Find where the given text appears and provide that cell's center as [X, Y] coordinate. 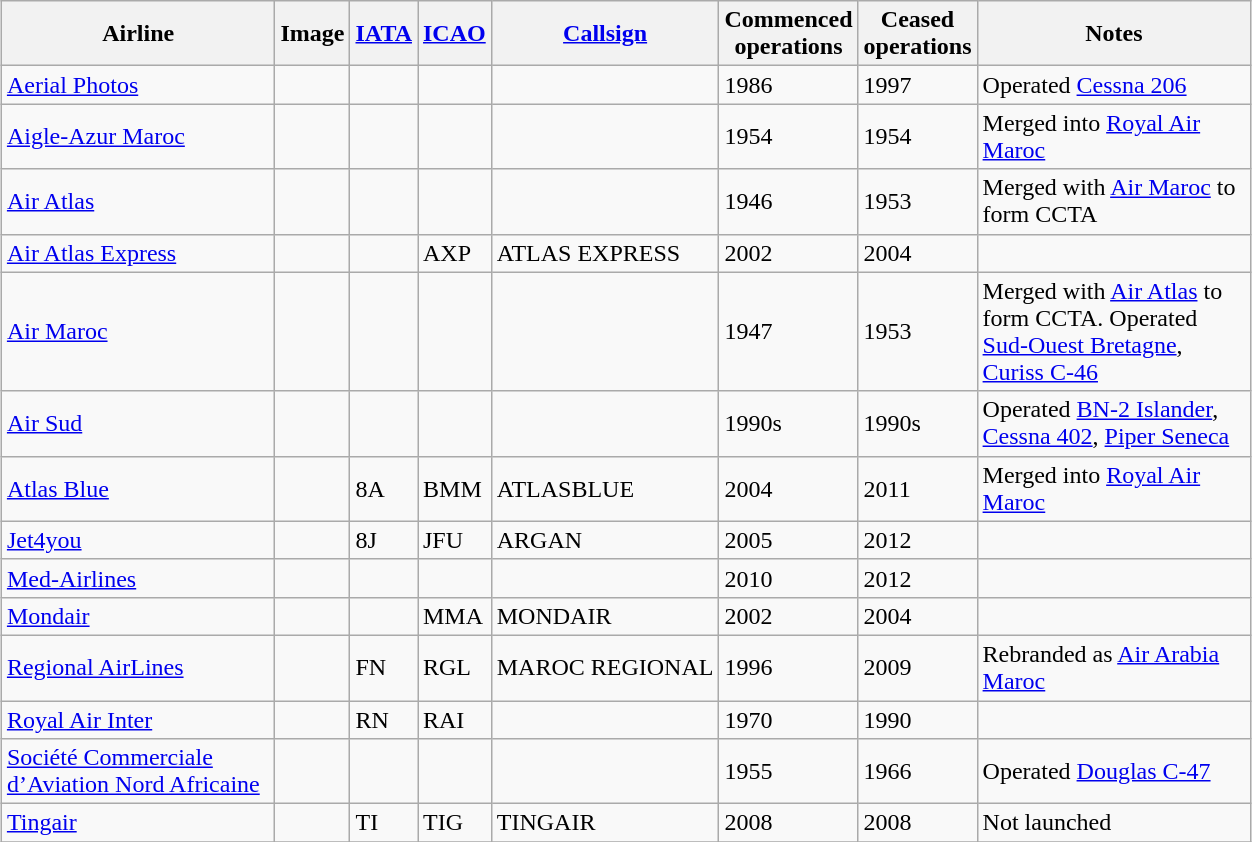
Atlas Blue [138, 488]
Tingair [138, 823]
Operated BN-2 Islander, Cessna 402, Piper Seneca [1114, 424]
RAI [455, 719]
Ceasedoperations [918, 34]
1986 [788, 85]
Aerial Photos [138, 85]
Callsign [605, 34]
Air Sud [138, 424]
FN [384, 668]
Airline [138, 34]
8J [384, 540]
MAROC REGIONAL [605, 668]
2009 [918, 668]
TIG [455, 823]
MMA [455, 616]
Rebranded as Air Arabia Maroc [1114, 668]
Image [312, 34]
Aigle-Azur Maroc [138, 136]
Mondair [138, 616]
Merged with Air Maroc to form CCTA [1114, 202]
1970 [788, 719]
1947 [788, 332]
Air Atlas [138, 202]
8A [384, 488]
Regional AirLines [138, 668]
RGL [455, 668]
Commencedoperations [788, 34]
BMM [455, 488]
IATA [384, 34]
2005 [788, 540]
1990 [918, 719]
ATLAS EXPRESS [605, 253]
TI [384, 823]
Air Maroc [138, 332]
Operated Douglas C-47 [1114, 772]
1946 [788, 202]
Jet4you [138, 540]
Royal Air Inter [138, 719]
Not launched [1114, 823]
ICAO [455, 34]
RN [384, 719]
ATLASBLUE [605, 488]
1997 [918, 85]
1966 [918, 772]
1996 [788, 668]
Notes [1114, 34]
JFU [455, 540]
Merged with Air Atlas to form CCTA. Operated Sud-Ouest Bretagne, Curiss C-46 [1114, 332]
2011 [918, 488]
TINGAIR [605, 823]
1955 [788, 772]
ARGAN [605, 540]
Air Atlas Express [138, 253]
AXP [455, 253]
Société Commerciale d’Aviation Nord Africaine [138, 772]
MONDAIR [605, 616]
Operated Cessna 206 [1114, 85]
2010 [788, 578]
Med-Airlines [138, 578]
